Capture the cell that displays the provided text and extract its (x, y) central coordinate. 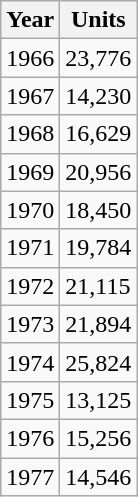
1967 (30, 96)
1969 (30, 172)
25,824 (98, 362)
1973 (30, 324)
21,894 (98, 324)
1974 (30, 362)
1975 (30, 400)
13,125 (98, 400)
18,450 (98, 210)
1970 (30, 210)
1971 (30, 248)
19,784 (98, 248)
21,115 (98, 286)
1972 (30, 286)
1976 (30, 438)
20,956 (98, 172)
14,546 (98, 477)
23,776 (98, 58)
14,230 (98, 96)
16,629 (98, 134)
Units (98, 20)
1977 (30, 477)
Year (30, 20)
1966 (30, 58)
1968 (30, 134)
15,256 (98, 438)
